Determine the (X, Y) coordinate at the center of the cell enclosing the given text.  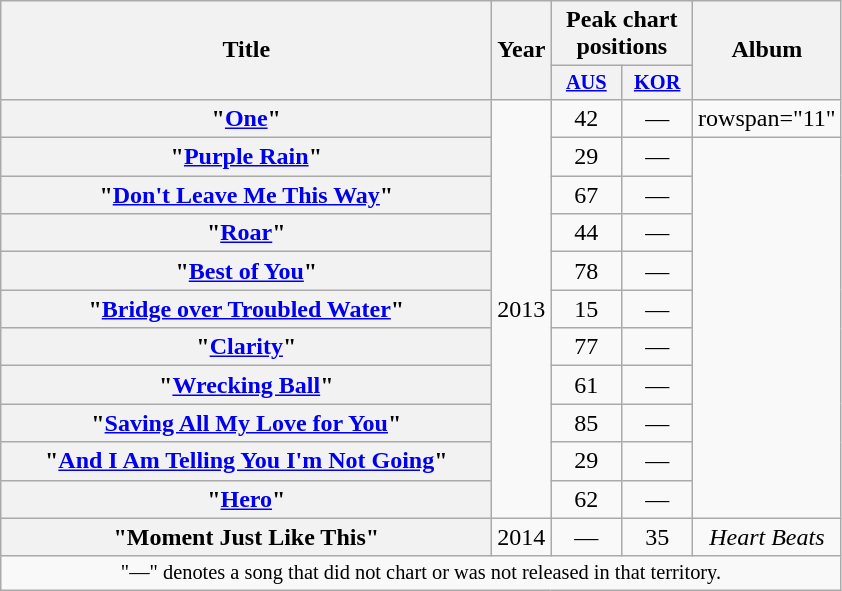
35 (658, 537)
61 (586, 385)
KOR (658, 83)
2013 (522, 308)
Album (768, 50)
"—" denotes a song that did not chart or was not released in that territory. (421, 573)
67 (586, 195)
78 (586, 271)
Year (522, 50)
"And I Am Telling You I'm Not Going" (246, 461)
"Bridge over Troubled Water" (246, 309)
"One" (246, 118)
Title (246, 50)
62 (586, 499)
"Don't Leave Me This Way" (246, 195)
"Moment Just Like This" (246, 537)
Peak chart positions (622, 34)
44 (586, 233)
"Roar" (246, 233)
"Purple Rain" (246, 157)
77 (586, 347)
"Saving All My Love for You" (246, 423)
rowspan="11" (768, 118)
"Hero" (246, 499)
85 (586, 423)
"Wrecking Ball" (246, 385)
42 (586, 118)
"Best of You" (246, 271)
15 (586, 309)
AUS (586, 83)
2014 (522, 537)
Heart Beats (768, 537)
"Clarity" (246, 347)
